Find where the given text appears and provide that cell's center as (X, Y) coordinate. 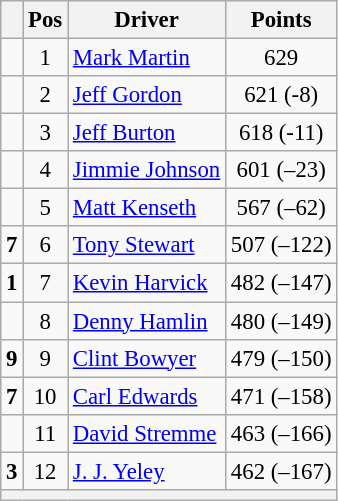
12 (46, 471)
Jeff Burton (147, 133)
471 (–158) (282, 396)
10 (46, 396)
Jimmie Johnson (147, 170)
462 (–167) (282, 471)
J. J. Yeley (147, 471)
Kevin Harvick (147, 283)
11 (46, 433)
5 (46, 208)
Driver (147, 20)
4 (46, 170)
Jeff Gordon (147, 95)
480 (–149) (282, 321)
567 (–62) (282, 208)
601 (–23) (282, 170)
482 (–147) (282, 283)
Clint Bowyer (147, 358)
Tony Stewart (147, 245)
Points (282, 20)
2 (46, 95)
Carl Edwards (147, 396)
Matt Kenseth (147, 208)
463 (–166) (282, 433)
507 (–122) (282, 245)
629 (282, 58)
618 (-11) (282, 133)
8 (46, 321)
621 (-8) (282, 95)
Mark Martin (147, 58)
Pos (46, 20)
479 (–150) (282, 358)
6 (46, 245)
Denny Hamlin (147, 321)
David Stremme (147, 433)
